Locate the cell with the specified text and output its [X, Y] center coordinate. 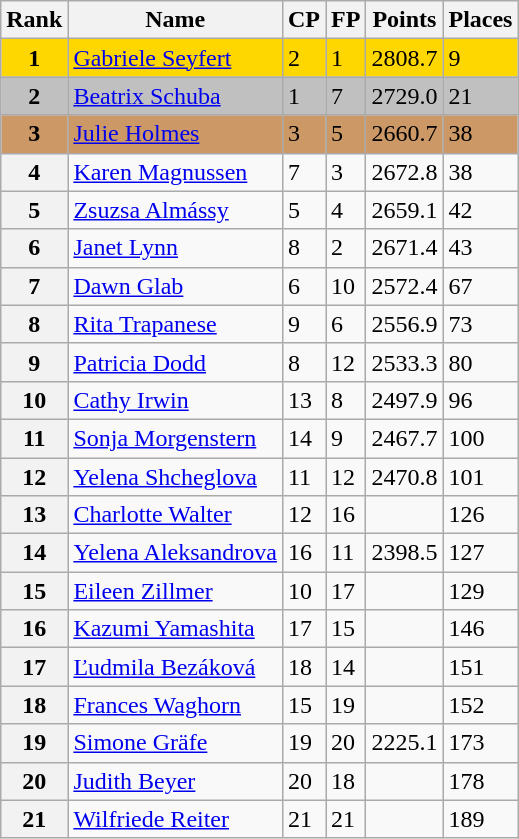
101 [480, 477]
2398.5 [404, 553]
146 [480, 629]
189 [480, 819]
67 [480, 286]
Frances Waghorn [176, 705]
Wilfriede Reiter [176, 819]
Cathy Irwin [176, 400]
Yelena Shcheglova [176, 477]
Rank [34, 20]
2497.9 [404, 400]
127 [480, 553]
Points [404, 20]
Zsuzsa Almássy [176, 210]
Charlotte Walter [176, 515]
152 [480, 705]
2729.0 [404, 96]
2572.4 [404, 286]
2672.8 [404, 172]
Karen Magnussen [176, 172]
Ľudmila Bezáková [176, 667]
Beatrix Schuba [176, 96]
Julie Holmes [176, 134]
178 [480, 781]
Dawn Glab [176, 286]
96 [480, 400]
FP [346, 20]
2660.7 [404, 134]
CP [304, 20]
Name [176, 20]
2225.1 [404, 743]
126 [480, 515]
Gabriele Seyfert [176, 58]
100 [480, 438]
43 [480, 248]
2467.7 [404, 438]
2533.3 [404, 362]
173 [480, 743]
Patricia Dodd [176, 362]
2659.1 [404, 210]
80 [480, 362]
42 [480, 210]
Janet Lynn [176, 248]
Judith Beyer [176, 781]
73 [480, 324]
2671.4 [404, 248]
Rita Trapanese [176, 324]
129 [480, 591]
2556.9 [404, 324]
2470.8 [404, 477]
2808.7 [404, 58]
Yelena Aleksandrova [176, 553]
Eileen Zillmer [176, 591]
Sonja Morgenstern [176, 438]
Places [480, 20]
Kazumi Yamashita [176, 629]
Simone Gräfe [176, 743]
151 [480, 667]
